Return (x, y) of the center of cell containing provided text 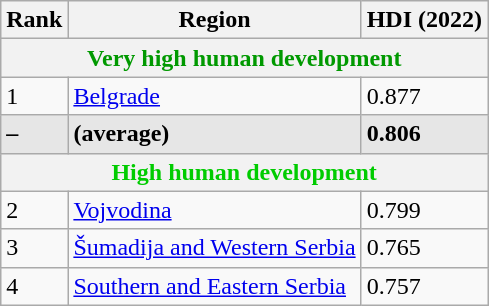
Region (214, 20)
High human development (244, 172)
Very high human development (244, 58)
Belgrade (214, 96)
Vojvodina (214, 210)
HDI (2022) (424, 20)
2 (34, 210)
0.806 (424, 134)
3 (34, 248)
Šumadija and Western Serbia (214, 248)
0.757 (424, 286)
– (34, 134)
4 (34, 286)
(average) (214, 134)
Rank (34, 20)
1 (34, 96)
0.765 (424, 248)
0.799 (424, 210)
0.877 (424, 96)
Southern and Eastern Serbia (214, 286)
